Output the [x, y] coordinate of the center of the cell containing the given text.  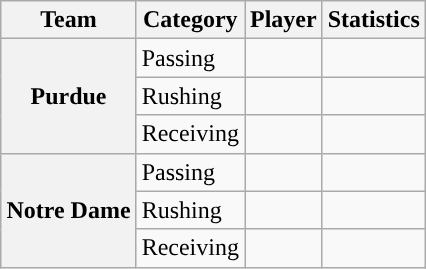
Team [68, 20]
Category [190, 20]
Player [283, 20]
Purdue [68, 96]
Notre Dame [68, 210]
Statistics [374, 20]
